Output the [x, y] coordinate of the center of the cell containing the given text.  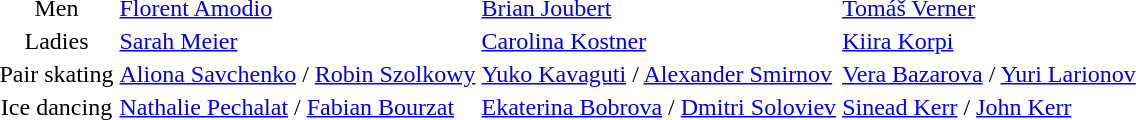
Carolina Kostner [659, 41]
Sarah Meier [298, 41]
Yuko Kavaguti / Alexander Smirnov [659, 74]
Aliona Savchenko / Robin Szolkowy [298, 74]
